Return the (x, y) coordinate for the center point of the cell that contains the specified text.  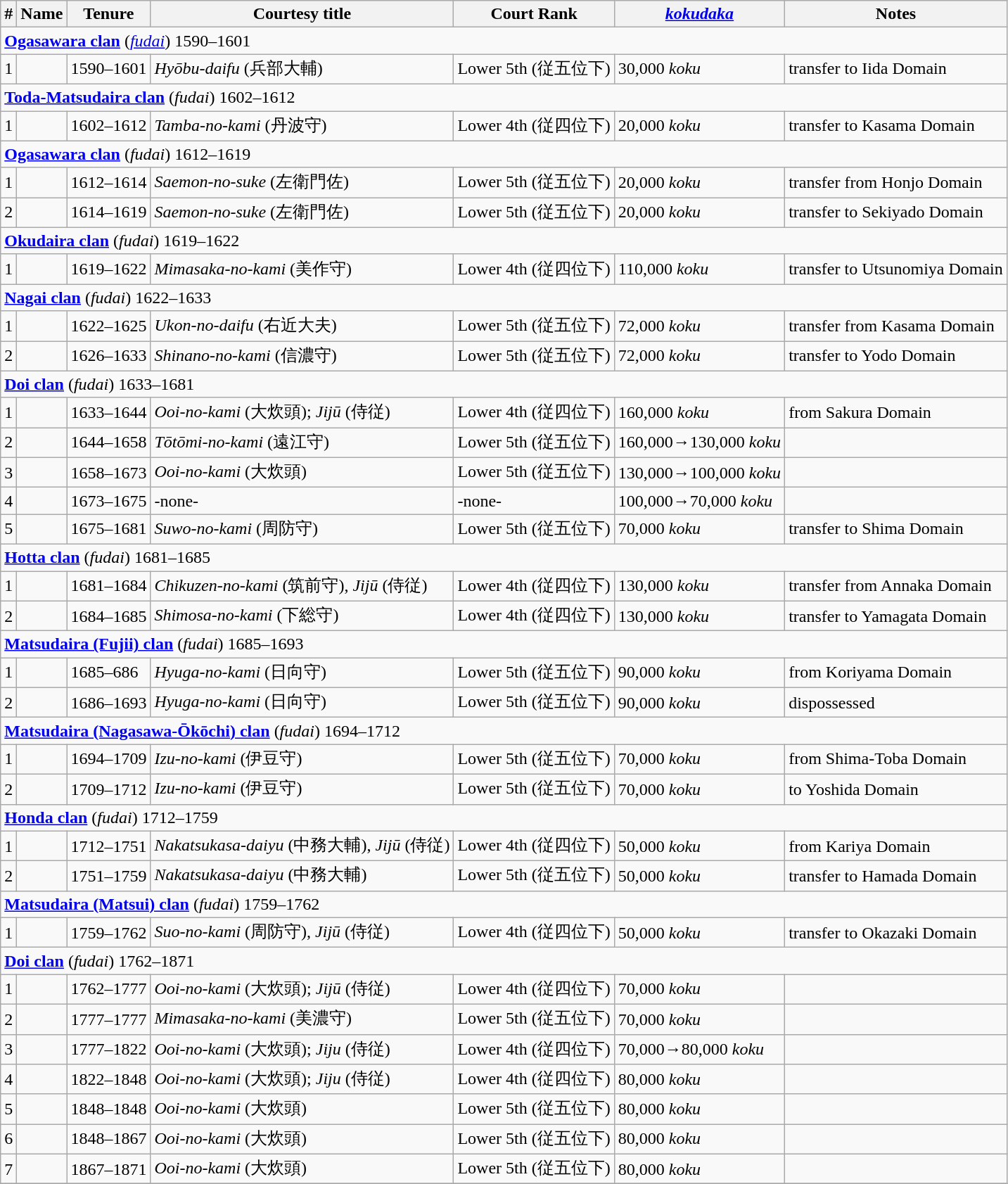
to Yoshida Domain (896, 789)
Notes (896, 14)
from Kariya Domain (896, 846)
Courtesy title (302, 14)
Nakatsukasa-daiyu (中務大輔), Jijū (侍従) (302, 846)
Matsudaira (Nagasawa-Ōkōchi) clan (fudai) 1694–1712 (504, 731)
Nakatsukasa-daiyu (中務大輔) (302, 877)
transfer to Sekiyado Domain (896, 212)
Tōtōmi-no-kami (遠江守) (302, 443)
1673–1675 (108, 501)
1759–1762 (108, 933)
transfer to Okazaki Domain (896, 933)
1622–1625 (108, 326)
1619–1622 (108, 269)
1612–1614 (108, 183)
Doi clan (fudai) 1762–1871 (504, 961)
Mimasaka-no-kami (美作守) (302, 269)
Suo-no-kami (周防守), Jijū (侍従) (302, 933)
dispossessed (896, 702)
Ukon-no-daifu (右近大夫) (302, 326)
1686–1693 (108, 702)
6 (8, 1140)
Court Rank (534, 14)
1694–1709 (108, 760)
1709–1712 (108, 789)
7 (8, 1169)
70,000→80,000 koku (699, 1050)
Ogasawara clan (fudai) 1590–1601 (504, 41)
Hotta clan (fudai) 1681–1685 (504, 557)
130,000→100,000 koku (699, 473)
Okudaira clan (fudai) 1619–1622 (504, 241)
transfer to Shima Domain (896, 529)
Matsudaira (Matsui) clan (fudai) 1759–1762 (504, 904)
Doi clan (fudai) 1633–1681 (504, 384)
from Sakura Domain (896, 412)
1777–1822 (108, 1050)
Chikuzen-no-kami (筑前守), Jijū (侍従) (302, 587)
Ogasawara clan (fudai) 1612–1619 (504, 154)
from Shima-Toba Domain (896, 760)
transfer to Yodo Domain (896, 356)
1848–1867 (108, 1140)
Mimasaka-no-kami (美濃守) (302, 1019)
100,000→70,000 koku (699, 501)
from Koriyama Domain (896, 673)
1867–1871 (108, 1169)
1590–1601 (108, 69)
1685–686 (108, 673)
transfer to Utsunomiya Domain (896, 269)
Nagai clan (fudai) 1622–1633 (504, 298)
110,000 koku (699, 269)
transfer to Hamada Domain (896, 877)
transfer to Kasama Domain (896, 127)
1848–1848 (108, 1109)
1681–1684 (108, 587)
Shinano-no-kami (信濃守) (302, 356)
1602–1612 (108, 127)
1633–1644 (108, 412)
1762–1777 (108, 989)
transfer from Honjo Domain (896, 183)
Matsudaira (Fujii) clan (fudai) 1685–1693 (504, 644)
160,000 koku (699, 412)
1822–1848 (108, 1079)
1644–1658 (108, 443)
1751–1759 (108, 877)
# (8, 14)
transfer from Annaka Domain (896, 587)
transfer to Yamagata Domain (896, 616)
1626–1633 (108, 356)
Tenure (108, 14)
1684–1685 (108, 616)
160,000→130,000 koku (699, 443)
1614–1619 (108, 212)
kokudaka (699, 14)
Toda-Matsudaira clan (fudai) 1602–1612 (504, 97)
1712–1751 (108, 846)
1658–1673 (108, 473)
1675–1681 (108, 529)
Suwo-no-kami (周防守) (302, 529)
30,000 koku (699, 69)
Shimosa-no-kami (下総守) (302, 616)
Honda clan (fudai) 1712–1759 (504, 817)
Tamba-no-kami (丹波守) (302, 127)
Name (42, 14)
Hyōbu-daifu (兵部大輔) (302, 69)
1777–1777 (108, 1019)
transfer to Iida Domain (896, 69)
transfer from Kasama Domain (896, 326)
